Determine the (x, y) coordinate at the center of the cell enclosing the given text.  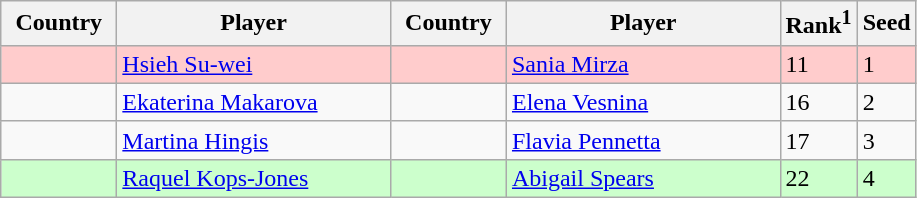
Ekaterina Makarova (254, 102)
22 (818, 178)
Flavia Pennetta (643, 140)
Seed (886, 24)
Abigail Spears (643, 178)
17 (818, 140)
Rank1 (818, 24)
11 (818, 64)
Martina Hingis (254, 140)
1 (886, 64)
3 (886, 140)
Hsieh Su-wei (254, 64)
4 (886, 178)
16 (818, 102)
Raquel Kops-Jones (254, 178)
2 (886, 102)
Elena Vesnina (643, 102)
Sania Mirza (643, 64)
